Search for the cell housing the specified text and yield its [X, Y] center coordinate. 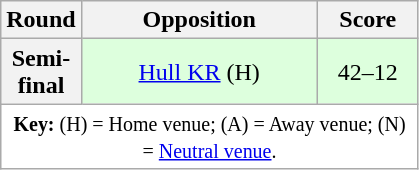
Opposition [199, 20]
Semi-final [41, 72]
Hull KR (H) [199, 72]
Key: (H) = Home venue; (A) = Away venue; (N) = Neutral venue. [210, 136]
Score [368, 20]
Round [41, 20]
42–12 [368, 72]
